Locate the cell with the specified text and output its (x, y) center coordinate. 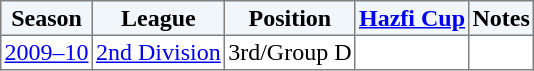
3rd/Group D (290, 52)
2009–10 (47, 52)
Hazfi Cup (412, 18)
League (158, 18)
Season (47, 18)
2nd Division (158, 52)
Position (290, 18)
Notes (502, 18)
